Determine the [x, y] coordinate at the center of the cell enclosing the given text.  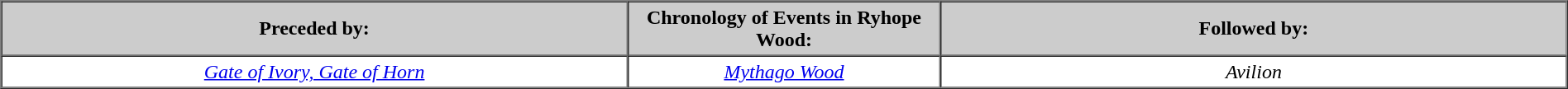
Preceded by: [314, 29]
Avilion [1254, 73]
Gate of Ivory, Gate of Horn [314, 73]
Mythago Wood [784, 73]
Chronology of Events in Ryhope Wood: [784, 29]
Followed by: [1254, 29]
